Scan for the cell matching the given text and deliver its [X, Y] coordinate at center. 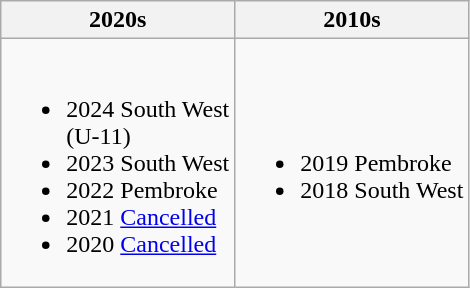
2010s [352, 20]
2020s [118, 20]
2019 Pembroke2018 South West [352, 163]
2024 South West(U-11)2023 South West2022 Pembroke2021 Cancelled2020 Cancelled [118, 163]
